Detect which cell encompasses the target text, then output its (X, Y) center coordinate. 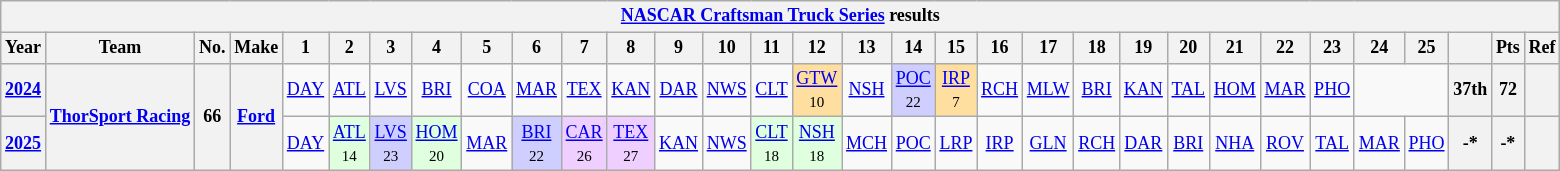
ThorSport Racing (120, 116)
CLT (772, 90)
Ford (256, 116)
3 (390, 48)
19 (1143, 48)
17 (1048, 48)
2024 (24, 90)
TEX (584, 90)
10 (726, 48)
18 (1097, 48)
No. (212, 48)
Make (256, 48)
ROV (1285, 144)
LVS23 (390, 144)
11 (772, 48)
5 (487, 48)
LRP (956, 144)
BRI22 (537, 144)
16 (1000, 48)
TEX27 (631, 144)
IRP7 (956, 90)
GTW10 (817, 90)
14 (913, 48)
1 (305, 48)
25 (1426, 48)
HOM20 (436, 144)
IRP (1000, 144)
12 (817, 48)
Team (120, 48)
NASCAR Craftsman Truck Series results (780, 16)
21 (1234, 48)
POC22 (913, 90)
CLT18 (772, 144)
9 (679, 48)
2025 (24, 144)
COA (487, 90)
8 (631, 48)
24 (1379, 48)
GLN (1048, 144)
MCH (867, 144)
NSH (867, 90)
ATL14 (349, 144)
NSH18 (817, 144)
22 (1285, 48)
NHA (1234, 144)
6 (537, 48)
HOM (1234, 90)
15 (956, 48)
ATL (349, 90)
Year (24, 48)
37th (1470, 90)
CAR26 (584, 144)
2 (349, 48)
72 (1508, 90)
13 (867, 48)
MLW (1048, 90)
LVS (390, 90)
23 (1332, 48)
20 (1188, 48)
4 (436, 48)
Pts (1508, 48)
Ref (1542, 48)
POC (913, 144)
7 (584, 48)
66 (212, 116)
